Search for the cell housing the specified text and yield its (x, y) center coordinate. 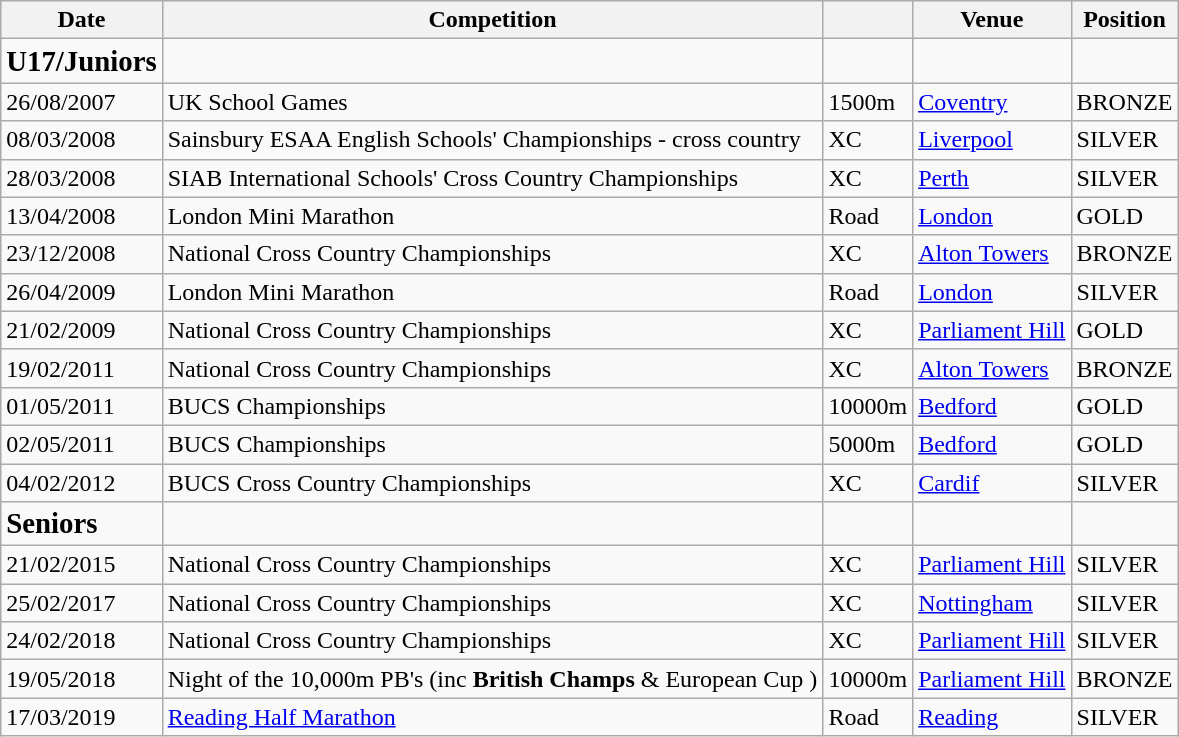
26/08/2007 (82, 102)
21/02/2015 (82, 565)
01/05/2011 (82, 406)
U17/Juniors (82, 61)
17/03/2019 (82, 717)
1500m (868, 102)
02/05/2011 (82, 444)
19/05/2018 (82, 679)
Reading (992, 717)
Reading Half Marathon (492, 717)
Seniors (82, 524)
Venue (992, 20)
Nottingham (992, 603)
25/02/2017 (82, 603)
Coventry (992, 102)
Perth (992, 178)
26/04/2009 (82, 292)
04/02/2012 (82, 483)
BUCS Cross Country Championships (492, 483)
24/02/2018 (82, 641)
SIAB International Schools' Cross Country Championships (492, 178)
UK School Games (492, 102)
28/03/2008 (82, 178)
Cardif (992, 483)
Sainsbury ESAA English Schools' Championships - cross country (492, 140)
21/02/2009 (82, 330)
Competition (492, 20)
Liverpool (992, 140)
Position (1124, 20)
Night of the 10,000m PB's (inc British Champs & European Cup ) (492, 679)
Date (82, 20)
23/12/2008 (82, 254)
13/04/2008 (82, 216)
08/03/2008 (82, 140)
19/02/2011 (82, 368)
5000m (868, 444)
